Identify which cell holds the provided text, then report its [x, y] central coordinate. 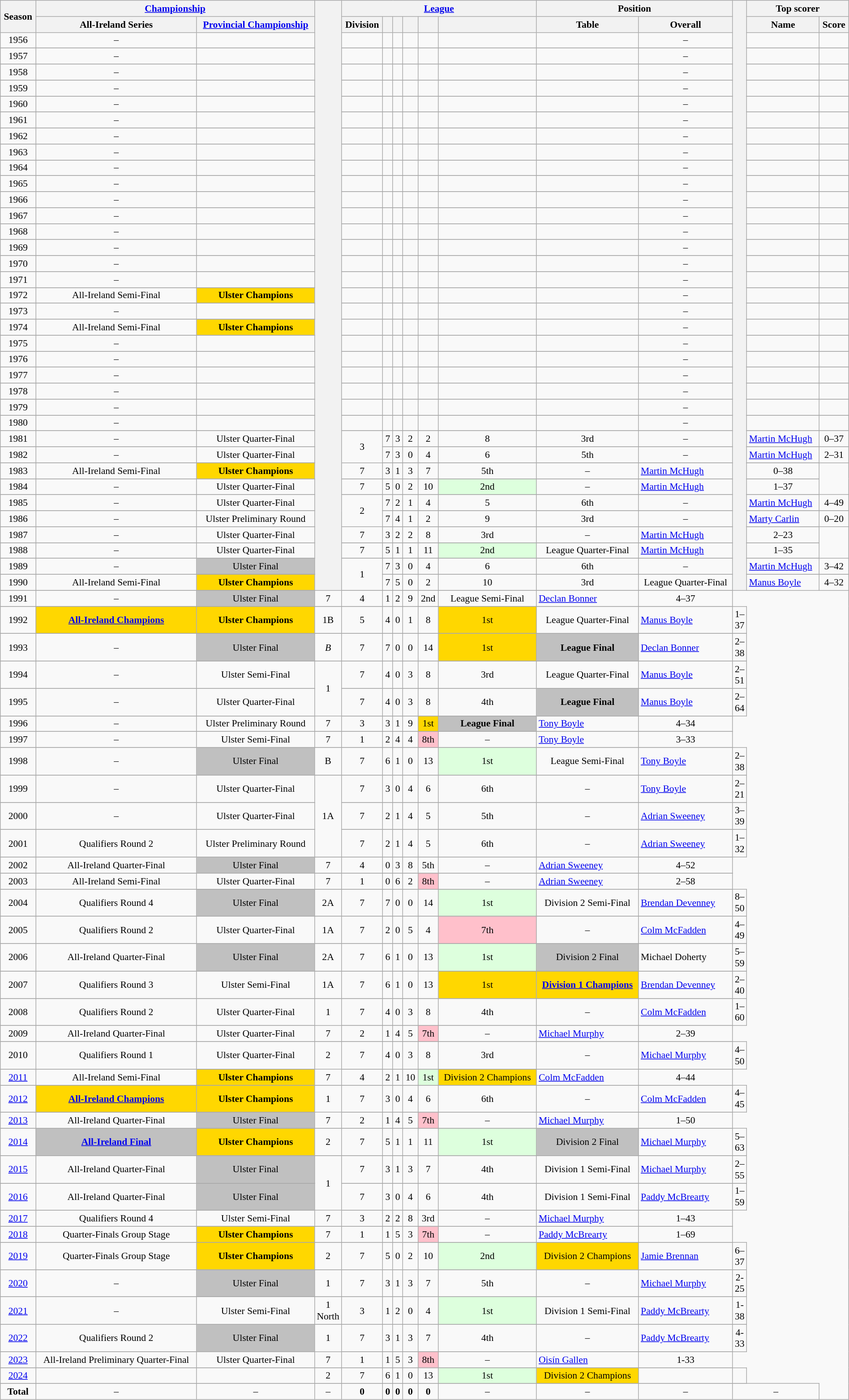
1966 [18, 200]
1977 [18, 376]
1–50 [686, 1121]
All-Ireland Final [116, 1142]
1-38 [740, 1310]
2009 [18, 1034]
1–32 [740, 843]
2001 [18, 843]
1 North [328, 1310]
2017 [18, 1219]
2023 [18, 1360]
0–38 [783, 471]
5–59 [740, 958]
2007 [18, 985]
All-Ireland Series [116, 25]
4–32 [834, 583]
All-Ireland Preliminary Quarter-Final [116, 1360]
1–35 [783, 551]
1–69 [686, 1234]
0–20 [834, 519]
2008 [18, 1012]
1970 [18, 264]
2011 [18, 1077]
1975 [18, 343]
1993 [18, 647]
Jamie Brennan [686, 1256]
2020 [18, 1284]
2010 [18, 1055]
1979 [18, 407]
Overall [686, 25]
1965 [18, 184]
2–23 [783, 535]
4–44 [686, 1077]
2002 [18, 865]
2018 [18, 1234]
1B [328, 620]
1969 [18, 248]
2–39 [686, 1034]
League [439, 9]
2–58 [686, 881]
2–31 [834, 455]
5–63 [740, 1142]
4–50 [740, 1055]
Marty Carlin [783, 519]
1999 [18, 789]
4-33 [740, 1338]
Name [783, 25]
1997 [18, 740]
1987 [18, 535]
1992 [18, 620]
4–52 [686, 865]
2–64 [740, 702]
1994 [18, 675]
2015 [18, 1169]
8–50 [740, 902]
2–21 [740, 789]
2013 [18, 1121]
2014 [18, 1142]
1974 [18, 328]
1978 [18, 391]
1980 [18, 423]
2–40 [740, 985]
1982 [18, 455]
3–42 [834, 567]
2024 [18, 1376]
Division 1 Champions [587, 985]
1961 [18, 120]
1968 [18, 232]
1–59 [740, 1197]
1989 [18, 567]
1-33 [686, 1360]
1976 [18, 359]
Qualifiers Round 3 [116, 985]
1960 [18, 104]
2-25 [740, 1284]
1956 [18, 40]
2012 [18, 1098]
1996 [18, 724]
2019 [18, 1256]
1988 [18, 551]
1962 [18, 136]
4–37 [686, 598]
4–45 [740, 1098]
1–43 [686, 1219]
1986 [18, 519]
4–34 [686, 724]
1973 [18, 312]
2–55 [740, 1169]
1998 [18, 762]
Season [18, 16]
1985 [18, 503]
6–37 [740, 1256]
3–33 [686, 740]
1983 [18, 471]
1958 [18, 73]
1972 [18, 295]
Provincial Championship [255, 25]
2022 [18, 1338]
Total [18, 1392]
0–37 [834, 439]
1957 [18, 56]
2–51 [740, 675]
Division 2 Semi-Final [587, 902]
1–60 [740, 1012]
Oisín Gallen [587, 1360]
1995 [18, 702]
2006 [18, 958]
Position [635, 9]
2021 [18, 1310]
1964 [18, 168]
3–39 [740, 816]
2004 [18, 902]
Michael Doherty [686, 958]
2003 [18, 881]
1967 [18, 216]
1984 [18, 487]
1990 [18, 583]
Table [587, 25]
1959 [18, 88]
Top scorer [798, 9]
2005 [18, 930]
Qualifiers Round 1 [116, 1055]
2000 [18, 816]
Score [834, 25]
2016 [18, 1197]
Championship [176, 9]
1971 [18, 280]
1963 [18, 152]
Division [362, 25]
1981 [18, 439]
1991 [18, 598]
